Find where the given text appears and provide that cell's center as [x, y] coordinate. 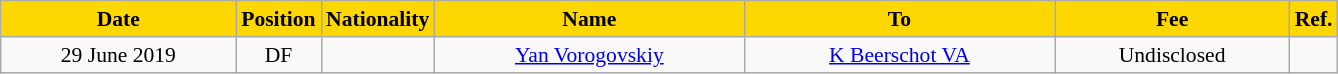
Position [278, 19]
Nationality [378, 19]
K Beerschot VA [899, 55]
DF [278, 55]
Name [589, 19]
To [899, 19]
Ref. [1314, 19]
Yan Vorogovskiy [589, 55]
Undisclosed [1172, 55]
Date [118, 19]
29 June 2019 [118, 55]
Fee [1172, 19]
